From the cell containing the given text, extract its center point as [x, y] coordinate. 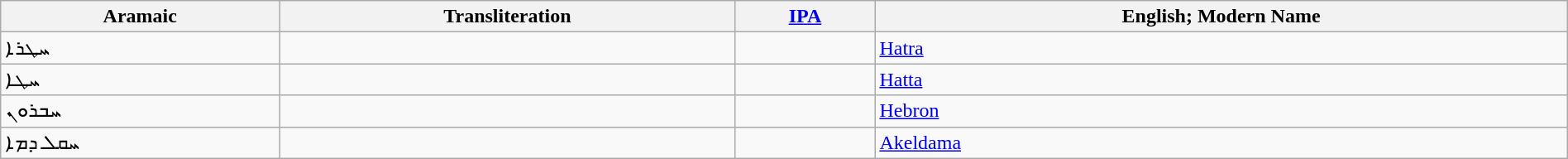
Akeldama [1221, 142]
Hebron [1221, 111]
Hatta [1221, 79]
ܚܛܐ [141, 79]
Aramaic [141, 17]
Transliteration [508, 17]
ܚܒܪܘܢ [141, 111]
Hatra [1221, 48]
ܚܛܪܐ [141, 48]
ܚܩܠ ܕܡܐ [141, 142]
English; Modern Name [1221, 17]
IPA [806, 17]
